Return [X, Y] of the center of cell containing provided text 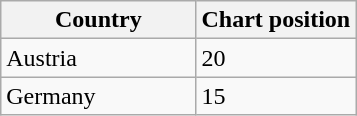
Germany [98, 96]
Chart position [276, 20]
20 [276, 58]
Austria [98, 58]
15 [276, 96]
Country [98, 20]
